Find where the given text appears and provide that cell's center as (x, y) coordinate. 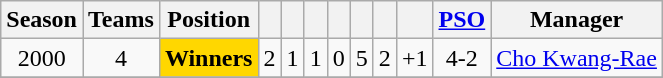
0 (338, 58)
Season (42, 20)
Cho Kwang-Rae (577, 58)
4 (120, 58)
2000 (42, 58)
PSO (462, 20)
Position (208, 20)
5 (362, 58)
Winners (208, 58)
Manager (577, 20)
Teams (120, 20)
4-2 (462, 58)
+1 (414, 58)
